From the cell containing the given text, extract its center point as [x, y] coordinate. 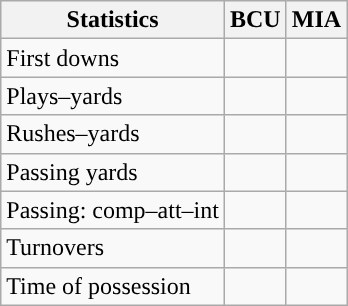
BCU [255, 20]
Turnovers [113, 248]
Passing yards [113, 172]
MIA [316, 20]
Time of possession [113, 286]
Statistics [113, 20]
Rushes–yards [113, 134]
Plays–yards [113, 96]
Passing: comp–att–int [113, 210]
First downs [113, 58]
